Scan for the cell matching the given text and deliver its [X, Y] coordinate at center. 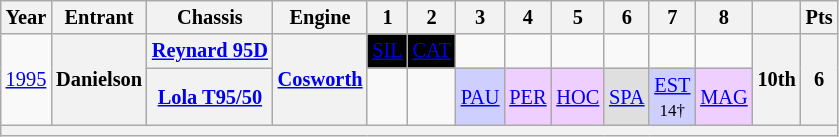
Engine [320, 17]
HOC [578, 97]
7 [672, 17]
4 [528, 17]
Cosworth [320, 80]
Entrant [99, 17]
Chassis [210, 17]
PER [528, 97]
Year [26, 17]
MAG [724, 97]
10th [777, 80]
1995 [26, 80]
CAT [432, 51]
EST14† [672, 97]
Pts [820, 17]
Lola T95/50 [210, 97]
SIL [387, 51]
2 [432, 17]
5 [578, 17]
8 [724, 17]
Reynard 95D [210, 51]
PAU [480, 97]
Danielson [99, 80]
SPA [626, 97]
1 [387, 17]
3 [480, 17]
